Pinpoint the cell where the given text exists, returning its (X, Y) midpoint coordinate. 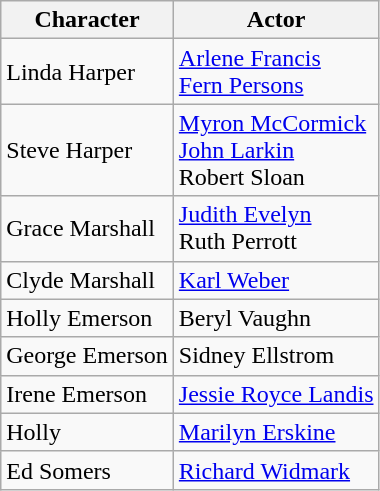
Jessie Royce Landis (276, 394)
Character (88, 20)
Ed Somers (88, 470)
Actor (276, 20)
Marilyn Erskine (276, 432)
Grace Marshall (88, 228)
George Emerson (88, 356)
Sidney Ellstrom (276, 356)
Holly Emerson (88, 318)
Irene Emerson (88, 394)
Clyde Marshall (88, 280)
Holly (88, 432)
Myron McCormickJohn LarkinRobert Sloan (276, 150)
Arlene FrancisFern Persons (276, 72)
Steve Harper (88, 150)
Linda Harper (88, 72)
Richard Widmark (276, 470)
Beryl Vaughn (276, 318)
Karl Weber (276, 280)
Judith EvelynRuth Perrott (276, 228)
